Determine the [X, Y] coordinate at the center of the cell enclosing the given text.  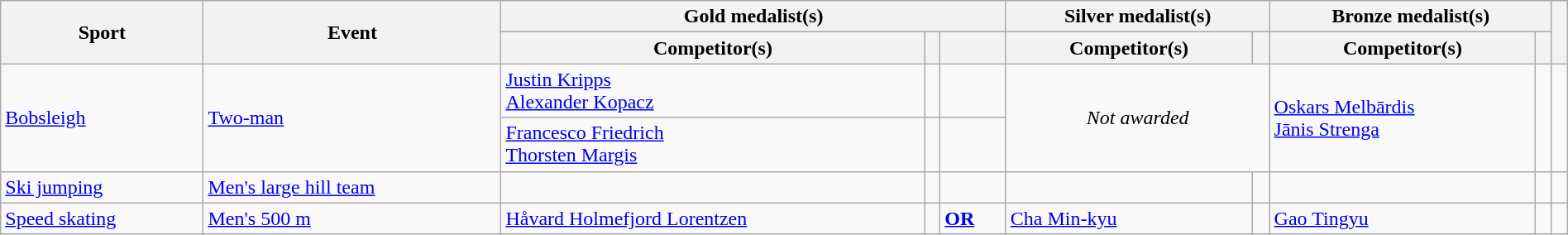
Gao Tingyu [1403, 218]
Bobsleigh [103, 117]
Speed skating [103, 218]
Men's large hill team [352, 187]
OR [973, 218]
Justin KrippsAlexander Kopacz [713, 91]
Sport [103, 32]
Oskars MelbārdisJānis Strenga [1403, 117]
Silver medalist(s) [1138, 17]
Two-man [352, 117]
Ski jumping [103, 187]
Men's 500 m [352, 218]
Gold medalist(s) [753, 17]
Håvard Holmefjord Lorentzen [713, 218]
Bronze medalist(s) [1411, 17]
Francesco FriedrichThorsten Margis [713, 144]
Event [352, 32]
Not awarded [1138, 117]
Cha Min-kyu [1129, 218]
